Find where the given text appears and provide that cell's center as [X, Y] coordinate. 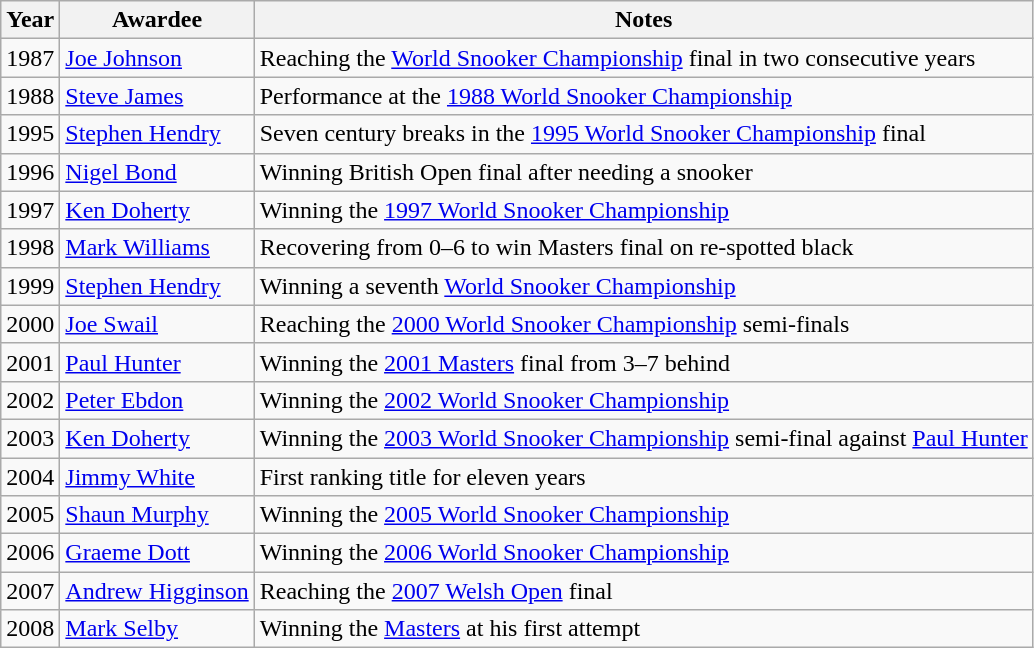
2003 [30, 438]
1988 [30, 96]
1998 [30, 248]
Jimmy White [157, 477]
2002 [30, 400]
Winning British Open final after needing a snooker [644, 172]
Steve James [157, 96]
Awardee [157, 20]
1999 [30, 286]
Joe Swail [157, 324]
Winning the Masters at his first attempt [644, 629]
1987 [30, 58]
Seven century breaks in the 1995 World Snooker Championship final [644, 134]
Reaching the 2007 Welsh Open final [644, 591]
Joe Johnson [157, 58]
Andrew Higginson [157, 591]
Winning the 1997 World Snooker Championship [644, 210]
2004 [30, 477]
Winning the 2001 Masters final from 3–7 behind [644, 362]
1995 [30, 134]
Recovering from 0–6 to win Masters final on re-spotted black [644, 248]
2008 [30, 629]
First ranking title for eleven years [644, 477]
1996 [30, 172]
Performance at the 1988 World Snooker Championship [644, 96]
2001 [30, 362]
Winning a seventh World Snooker Championship [644, 286]
Winning the 2005 World Snooker Championship [644, 515]
Paul Hunter [157, 362]
Year [30, 20]
Notes [644, 20]
Peter Ebdon [157, 400]
2000 [30, 324]
Mark Selby [157, 629]
Graeme Dott [157, 553]
Winning the 2003 World Snooker Championship semi-final against Paul Hunter [644, 438]
1997 [30, 210]
Shaun Murphy [157, 515]
Nigel Bond [157, 172]
2007 [30, 591]
Winning the 2002 World Snooker Championship [644, 400]
2005 [30, 515]
Reaching the 2000 World Snooker Championship semi-finals [644, 324]
Reaching the World Snooker Championship final in two consecutive years [644, 58]
Winning the 2006 World Snooker Championship [644, 553]
Mark Williams [157, 248]
2006 [30, 553]
